Locate the cell with the specified text and output its [X, Y] center coordinate. 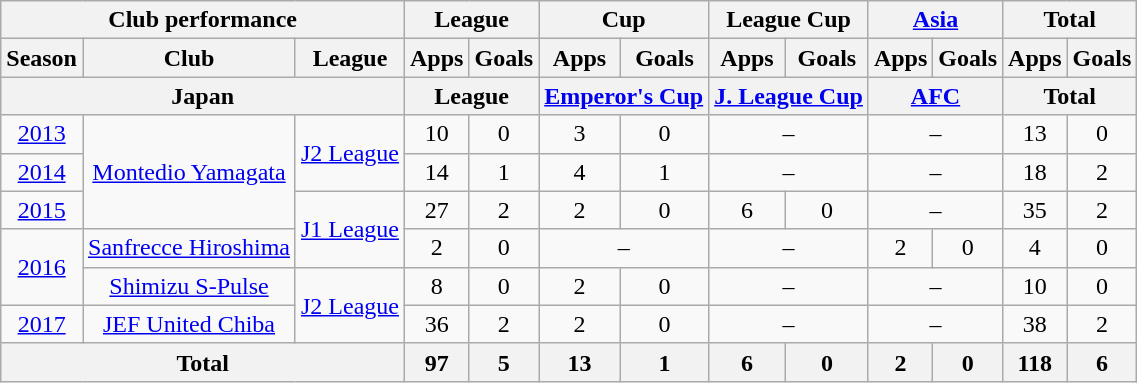
14 [437, 172]
38 [1035, 324]
AFC [935, 96]
Asia [935, 20]
5 [504, 362]
2016 [42, 267]
2015 [42, 210]
118 [1035, 362]
Montedio Yamagata [188, 172]
Japan [203, 96]
League Cup [789, 20]
Cup [624, 20]
18 [1035, 172]
2017 [42, 324]
36 [437, 324]
Season [42, 58]
Club [188, 58]
35 [1035, 210]
3 [580, 134]
Shimizu S-Pulse [188, 286]
2013 [42, 134]
Emperor's Cup [624, 96]
JEF United Chiba [188, 324]
Sanfrecce Hiroshima [188, 248]
J. League Cup [789, 96]
27 [437, 210]
97 [437, 362]
J1 League [350, 229]
Club performance [203, 20]
8 [437, 286]
2014 [42, 172]
